Extract the [X, Y] coordinate from the center of the cell holding the provided text.  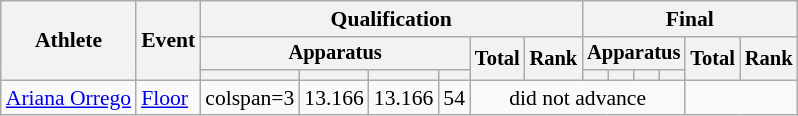
Event [168, 40]
Ariana Orrego [68, 98]
Final [690, 19]
colspan=3 [250, 98]
Athlete [68, 40]
54 [454, 98]
did not advance [578, 98]
Qualification [391, 19]
Floor [168, 98]
